Detect which cell encompasses the target text, then output its [X, Y] center coordinate. 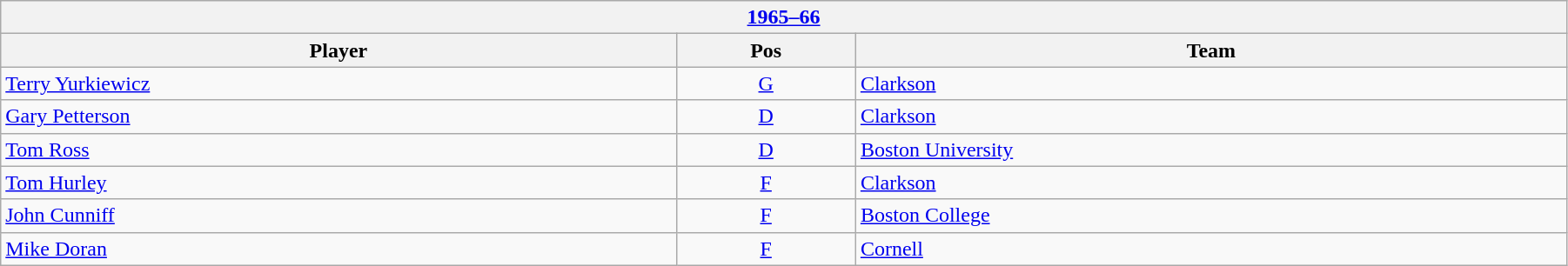
Mike Doran [338, 249]
Player [338, 50]
1965–66 [784, 17]
Pos [766, 50]
John Cunniff [338, 216]
Boston University [1211, 150]
Gary Petterson [338, 116]
Terry Yurkiewicz [338, 83]
Boston College [1211, 216]
Tom Hurley [338, 183]
Team [1211, 50]
G [766, 83]
Tom Ross [338, 150]
Cornell [1211, 249]
